Pinpoint the cell where the given text exists, returning its [x, y] midpoint coordinate. 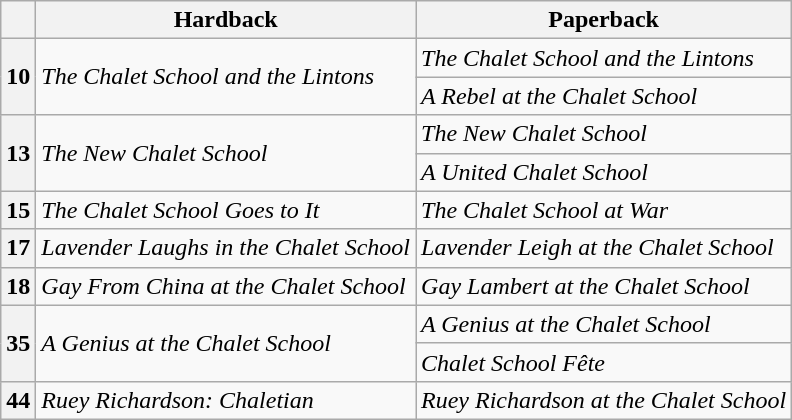
Chalet School Fête [604, 362]
44 [18, 400]
The Chalet School Goes to It [226, 210]
35 [18, 343]
The Chalet School at War [604, 210]
Ruey Richardson at the Chalet School [604, 400]
A Rebel at the Chalet School [604, 96]
17 [18, 248]
Ruey Richardson: Chaletian [226, 400]
Gay From China at the Chalet School [226, 286]
Lavender Leigh at the Chalet School [604, 248]
18 [18, 286]
A United Chalet School [604, 172]
Paperback [604, 20]
Hardback [226, 20]
Lavender Laughs in the Chalet School [226, 248]
13 [18, 153]
15 [18, 210]
10 [18, 77]
Gay Lambert at the Chalet School [604, 286]
